Return [X, Y] of the center of cell containing provided text 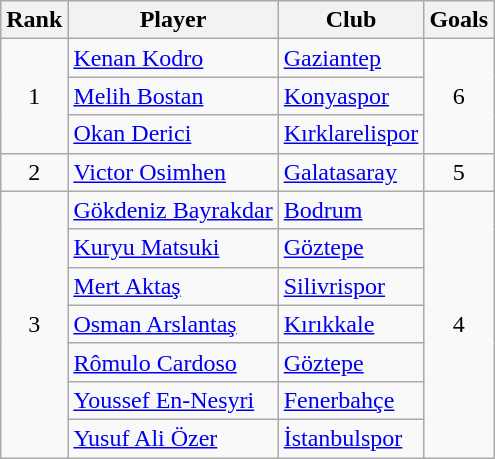
Victor Osimhen [173, 172]
Club [351, 20]
Goals [459, 20]
6 [459, 96]
Konyaspor [351, 96]
Mert Aktaş [173, 286]
Silivrispor [351, 286]
Melih Bostan [173, 96]
2 [34, 172]
Kenan Kodro [173, 58]
5 [459, 172]
Rômulo Cardoso [173, 362]
Galatasaray [351, 172]
Player [173, 20]
Fenerbahçe [351, 400]
3 [34, 324]
Osman Arslantaş [173, 324]
Okan Derici [173, 134]
1 [34, 96]
İstanbulspor [351, 438]
Kırklarelispor [351, 134]
Bodrum [351, 210]
Kuryu Matsuki [173, 248]
Youssef En-Nesyri [173, 400]
4 [459, 324]
Yusuf Ali Özer [173, 438]
Gaziantep [351, 58]
Gökdeniz Bayrakdar [173, 210]
Kırıkkale [351, 324]
Rank [34, 20]
